Output the (X, Y) coordinate of the center of the cell containing the given text.  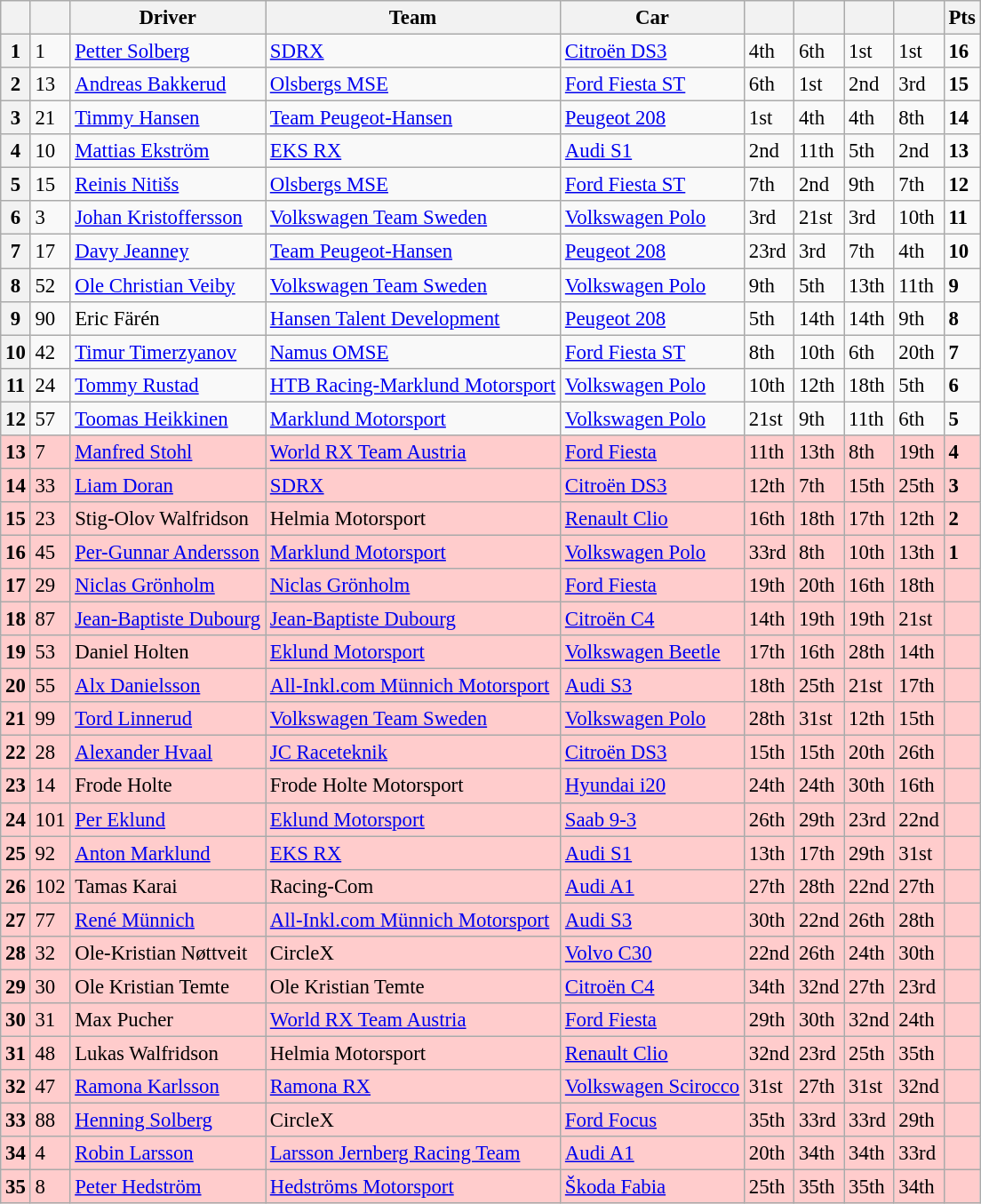
Hansen Talent Development (412, 318)
90 (50, 318)
18 (16, 619)
48 (50, 1053)
25 (16, 853)
René Münnich (168, 920)
Hyundai i20 (652, 786)
22 (16, 753)
Ole Christian Veiby (168, 285)
Ford Focus (652, 1120)
Reinis Nitišs (168, 185)
Daniel Holten (168, 652)
Liam Doran (168, 485)
Henning Solberg (168, 1120)
Andreas Bakkerud (168, 84)
Pts (961, 18)
Per Eklund (168, 819)
Car (652, 18)
Peter Hedström (168, 1187)
Mattias Ekström (168, 151)
Max Pucher (168, 1020)
55 (50, 686)
Hedströms Motorsport (412, 1187)
Saab 9-3 (652, 819)
88 (50, 1120)
53 (50, 652)
Tamas Karai (168, 886)
Team (412, 18)
26 (16, 886)
27 (16, 920)
Volvo C30 (652, 953)
101 (50, 819)
Anton Marklund (168, 853)
Frode Holte (168, 786)
19 (16, 652)
99 (50, 719)
92 (50, 853)
Tommy Rustad (168, 385)
Johan Kristoffersson (168, 218)
35 (16, 1187)
77 (50, 920)
Ole-Kristian Nøttveit (168, 953)
57 (50, 419)
Frode Holte Motorsport (412, 786)
Volkswagen Scirocco (652, 1087)
Škoda Fabia (652, 1187)
Per-Gunnar Andersson (168, 552)
47 (50, 1087)
HTB Racing-Marklund Motorsport (412, 385)
42 (50, 352)
Tord Linnerud (168, 719)
Stig-Olov Walfridson (168, 519)
45 (50, 552)
87 (50, 619)
20 (16, 686)
Davy Jeanney (168, 251)
34 (16, 1153)
Lukas Walfridson (168, 1053)
Timur Timerzyanov (168, 352)
52 (50, 285)
Timmy Hansen (168, 118)
Toomas Heikkinen (168, 419)
Larsson Jernberg Racing Team (412, 1153)
Manfred Stohl (168, 452)
Driver (168, 18)
Alexander Hvaal (168, 753)
Namus OMSE (412, 352)
JC Raceteknik (412, 753)
Volkswagen Beetle (652, 652)
Racing-Com (412, 886)
102 (50, 886)
Eric Färén (168, 318)
Alx Danielsson (168, 686)
Petter Solberg (168, 52)
Ramona RX (412, 1087)
Ramona Karlsson (168, 1087)
Robin Larsson (168, 1153)
